For the text-containing cell, return its midpoint in (X, Y) coordinate format. 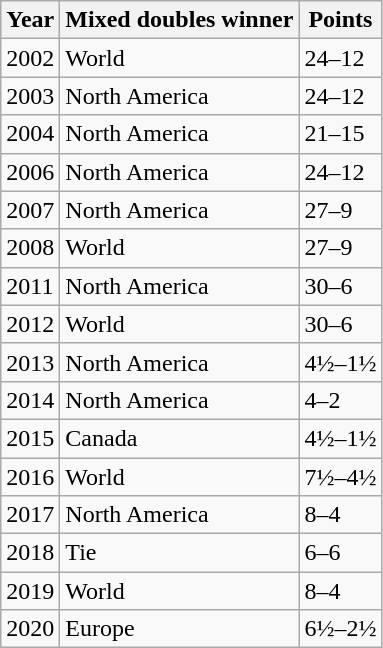
4–2 (340, 400)
2016 (30, 477)
2019 (30, 591)
2003 (30, 96)
2013 (30, 362)
2012 (30, 324)
Mixed doubles winner (180, 20)
Canada (180, 438)
2006 (30, 172)
Year (30, 20)
2020 (30, 629)
2015 (30, 438)
7½–4½ (340, 477)
2008 (30, 248)
21–15 (340, 134)
2011 (30, 286)
Europe (180, 629)
2007 (30, 210)
2004 (30, 134)
Points (340, 20)
2017 (30, 515)
6–6 (340, 553)
Tie (180, 553)
6½–2½ (340, 629)
2014 (30, 400)
2002 (30, 58)
2018 (30, 553)
